Capture the cell that displays the provided text and extract its (x, y) central coordinate. 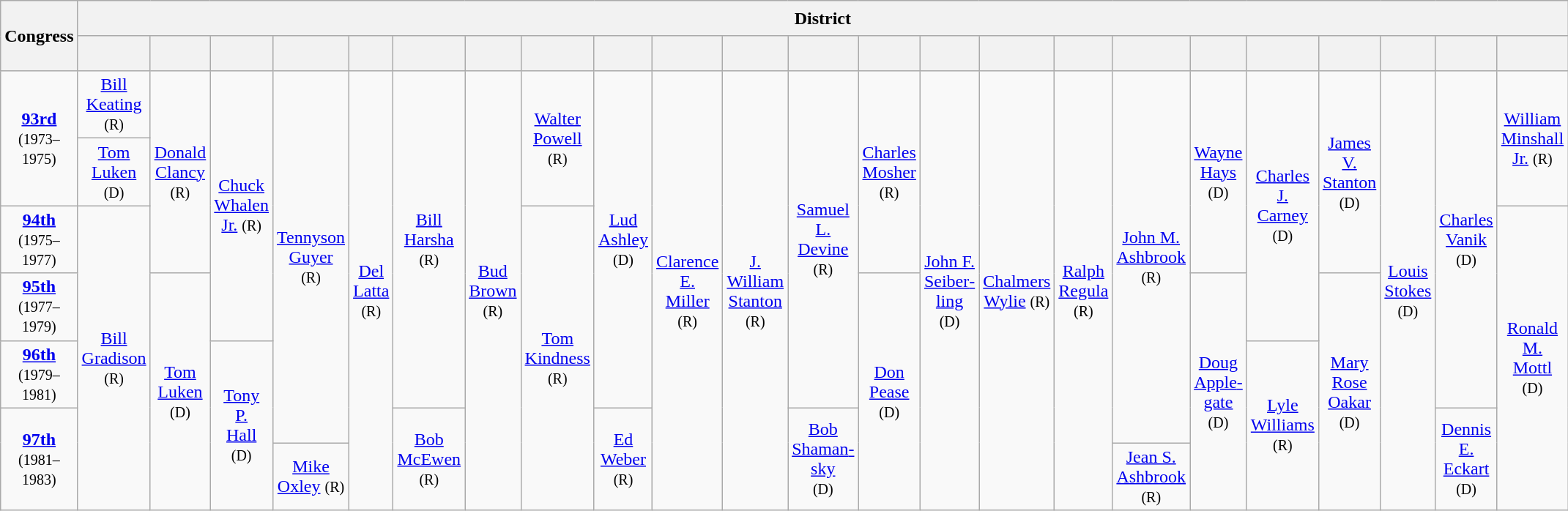
96th(1979–1981) (40, 374)
Congress (40, 36)
MaryRoseOakar(D) (1349, 392)
MikeOxley (R) (311, 477)
John F.Seiber­ling(D) (949, 291)
DonPease(D) (889, 392)
District (823, 18)
WilliamMinshallJr. (R) (1532, 138)
BillKeating (R) (114, 105)
BobShaman­sky(D) (823, 459)
John M.Ashbrook(R) (1151, 257)
LyleWilliams(R) (1282, 425)
DelLatta(R) (371, 291)
BillHarsha(R) (429, 239)
ChuckWhalenJr. (R) (242, 206)
EdWeber(R) (623, 459)
BudBrown(R) (493, 291)
BobMcEwen(R) (429, 459)
SamuelL.Devine(R) (823, 239)
ChalmersWylie (R) (1017, 291)
BillGradison(R) (114, 358)
LouisStokes(D) (1408, 291)
ClarenceE.Miller(R) (688, 291)
JamesV.Stanton(D) (1349, 172)
CharlesMosher(R) (889, 172)
CharlesVanik(D) (1466, 239)
RalphRegula(R) (1084, 291)
94th(1975–1977) (40, 239)
TomKindness(R) (557, 358)
Dennis E.Eckart(D) (1466, 459)
DonaldClancy(R) (180, 172)
Jean S.Ashbrook (R) (1151, 477)
TomLuken(D) (180, 392)
93rd(1973–1975) (40, 138)
95th(1977–1979) (40, 307)
97th(1981–1983) (40, 459)
DougApple­gate(D) (1219, 392)
TennysonGuyer(R) (311, 257)
TomLuken (D) (114, 172)
LudAshley(D) (623, 239)
RonaldM.Mottl(D) (1532, 358)
WayneHays(D) (1219, 172)
CharlesJ.Carney(D) (1282, 206)
J.WilliamStanton(R) (756, 291)
WalterPowell(R) (557, 138)
TonyP.Hall(D) (242, 425)
